Identify which cell holds the provided text, then report its (x, y) central coordinate. 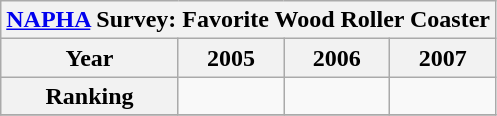
2007 (443, 58)
Year (90, 58)
Ranking (90, 96)
NAPHA Survey: Favorite Wood Roller Coaster (248, 20)
2005 (231, 58)
2006 (337, 58)
